Scan for the cell matching the given text and deliver its (X, Y) coordinate at center. 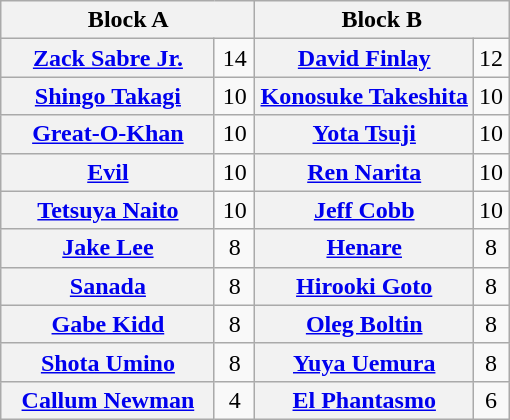
Oleg Boltin (364, 324)
Shota Umino (108, 362)
Konosuke Takeshita (364, 96)
Sanada (108, 286)
Jeff Cobb (364, 210)
Yuya Uemura (364, 362)
4 (234, 400)
Henare (364, 248)
Zack Sabre Jr. (108, 58)
12 (490, 58)
Tetsuya Naito (108, 210)
Gabe Kidd (108, 324)
Ren Narita (364, 172)
Callum Newman (108, 400)
Block A (128, 20)
El Phantasmo (364, 400)
Block B (382, 20)
6 (490, 400)
Evil (108, 172)
Great-O-Khan (108, 134)
Yota Tsuji (364, 134)
Hirooki Goto (364, 286)
14 (234, 58)
Shingo Takagi (108, 96)
Jake Lee (108, 248)
David Finlay (364, 58)
